Capture the cell that displays the provided text and extract its (x, y) central coordinate. 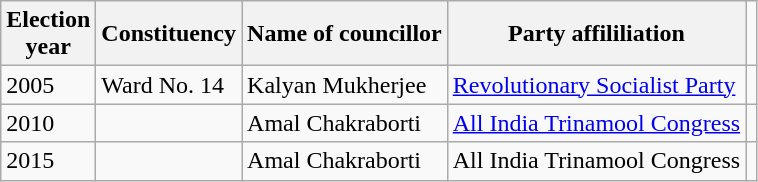
Constituency (169, 34)
Ward No. 14 (169, 85)
Revolutionary Socialist Party (596, 85)
Name of councillor (345, 34)
Party affililiation (596, 34)
2015 (48, 161)
2010 (48, 123)
Kalyan Mukherjee (345, 85)
2005 (48, 85)
Election year (48, 34)
